Identify which cell holds the provided text, then report its [X, Y] central coordinate. 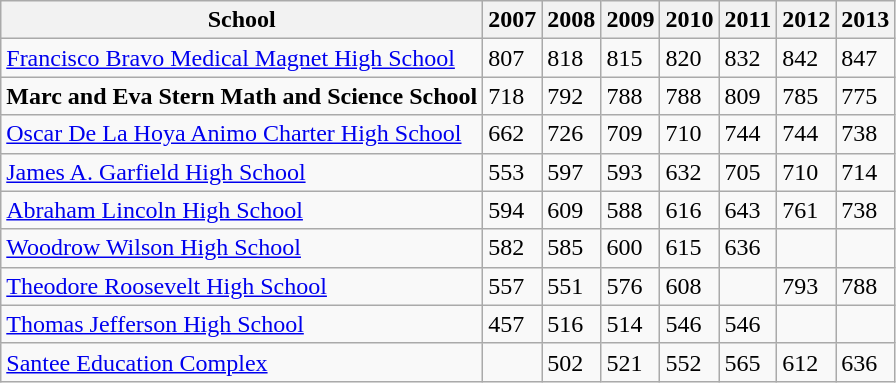
832 [748, 58]
608 [690, 286]
552 [690, 362]
2007 [512, 20]
643 [748, 210]
820 [690, 58]
School [242, 20]
582 [512, 248]
809 [748, 96]
585 [572, 248]
705 [748, 172]
551 [572, 286]
600 [630, 248]
565 [748, 362]
818 [572, 58]
588 [630, 210]
2013 [866, 20]
593 [630, 172]
557 [512, 286]
597 [572, 172]
847 [866, 58]
793 [806, 286]
502 [572, 362]
2010 [690, 20]
Oscar De La Hoya Animo Charter High School [242, 134]
632 [690, 172]
553 [512, 172]
594 [512, 210]
815 [630, 58]
612 [806, 362]
2012 [806, 20]
James A. Garfield High School [242, 172]
792 [572, 96]
576 [630, 286]
Thomas Jefferson High School [242, 324]
718 [512, 96]
714 [866, 172]
Woodrow Wilson High School [242, 248]
616 [690, 210]
609 [572, 210]
2008 [572, 20]
521 [630, 362]
Abraham Lincoln High School [242, 210]
709 [630, 134]
775 [866, 96]
842 [806, 58]
514 [630, 324]
807 [512, 58]
457 [512, 324]
615 [690, 248]
2009 [630, 20]
761 [806, 210]
Marc and Eva Stern Math and Science School [242, 96]
726 [572, 134]
Theodore Roosevelt High School [242, 286]
662 [512, 134]
785 [806, 96]
Santee Education Complex [242, 362]
516 [572, 324]
Francisco Bravo Medical Magnet High School [242, 58]
2011 [748, 20]
